Pinpoint the cell where the given text exists, returning its [x, y] midpoint coordinate. 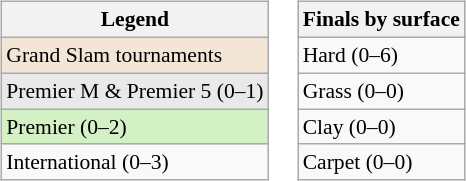
Hard (0–6) [382, 55]
Grand Slam tournaments [134, 55]
Finals by surface [382, 20]
International (0–3) [134, 162]
Grass (0–0) [382, 91]
Premier (0–2) [134, 127]
Legend [134, 20]
Premier M & Premier 5 (0–1) [134, 91]
Clay (0–0) [382, 127]
Carpet (0–0) [382, 162]
